Provide the [x, y] coordinate of the cell's center where the given text is located.  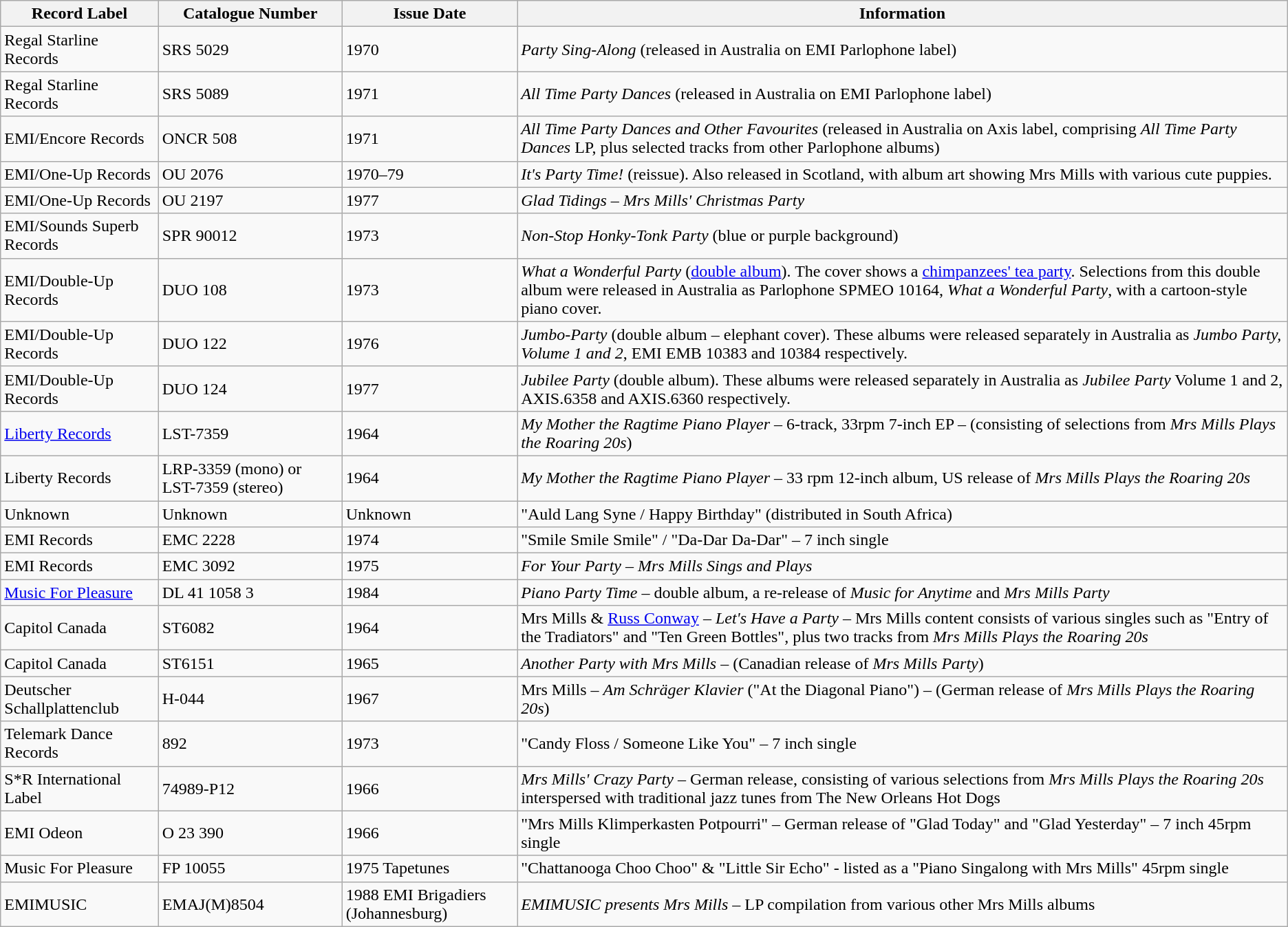
1970–79 [429, 174]
Issue Date [429, 14]
1965 [429, 663]
My Mother the Ragtime Piano Player – 6-track, 33rpm 7-inch EP – (consisting of selections from Mrs Mills Plays the Roaring 20s) [903, 434]
It's Party Time! (reissue). Also released in Scotland, with album art showing Mrs Mills with various cute puppies. [903, 174]
"Chattanooga Choo Choo" & "Little Sir Echo" - listed as a "Piano Singalong with Mrs Mills" 45rpm single [903, 869]
1975 [429, 566]
1975 Tapetunes [429, 869]
EMI Odeon [80, 833]
1970 [429, 50]
All Time Party Dances (released in Australia on EMI Parlophone label) [903, 94]
Catalogue Number [250, 14]
Glad Tidings – Mrs Mills' Christmas Party [903, 200]
OU 2076 [250, 174]
EMIMUSIC [80, 904]
Mrs Mills – Am Schräger Klavier ("At the Diagonal Piano") – (German release of Mrs Mills Plays the Roaring 20s) [903, 699]
EMI/Sounds Superb Records [80, 235]
Record Label [80, 14]
EMIMUSIC presents Mrs Mills – LP compilation from various other Mrs Mills albums [903, 904]
DL 41 1058 3 [250, 593]
1976 [429, 344]
For Your Party – Mrs Mills Sings and Plays [903, 566]
"Candy Floss / Someone Like You" – 7 inch single [903, 743]
ONCR 508 [250, 139]
H-044 [250, 699]
FP 10055 [250, 869]
SRS 5089 [250, 94]
OU 2197 [250, 200]
Information [903, 14]
EMAJ(M)8504 [250, 904]
EMI/Encore Records [80, 139]
O 23 390 [250, 833]
EMC 2228 [250, 540]
"Smile Smile Smile" / "Da-Dar Da-Dar" – 7 inch single [903, 540]
ST6151 [250, 663]
74989-P12 [250, 789]
DUO 124 [250, 388]
1974 [429, 540]
DUO 122 [250, 344]
892 [250, 743]
SRS 5029 [250, 50]
Deutscher Schallplattenclub [80, 699]
1984 [429, 593]
LRP-3359 (mono) or LST-7359 (stereo) [250, 478]
"Auld Lang Syne / Happy Birthday" (distributed in South Africa) [903, 514]
Non-Stop Honky-Tonk Party (blue or purple background) [903, 235]
Another Party with Mrs Mills – (Canadian release of Mrs Mills Party) [903, 663]
LST-7359 [250, 434]
Party Sing-Along (released in Australia on EMI Parlophone label) [903, 50]
"Mrs Mills Klimperkasten Potpourri" – German release of "Glad Today" and "Glad Yesterday" – 7 inch 45rpm single [903, 833]
S*R International Label [80, 789]
SPR 90012 [250, 235]
Piano Party Time – double album, a re-release of Music for Anytime and Mrs Mills Party [903, 593]
1967 [429, 699]
EMC 3092 [250, 566]
My Mother the Ragtime Piano Player – 33 rpm 12-inch album, US release of Mrs Mills Plays the Roaring 20s [903, 478]
Telemark Dance Records [80, 743]
DUO 108 [250, 290]
1988 EMI Brigadiers (Johannesburg) [429, 904]
ST6082 [250, 628]
